Determine the (X, Y) coordinate at the center of the cell enclosing the given text.  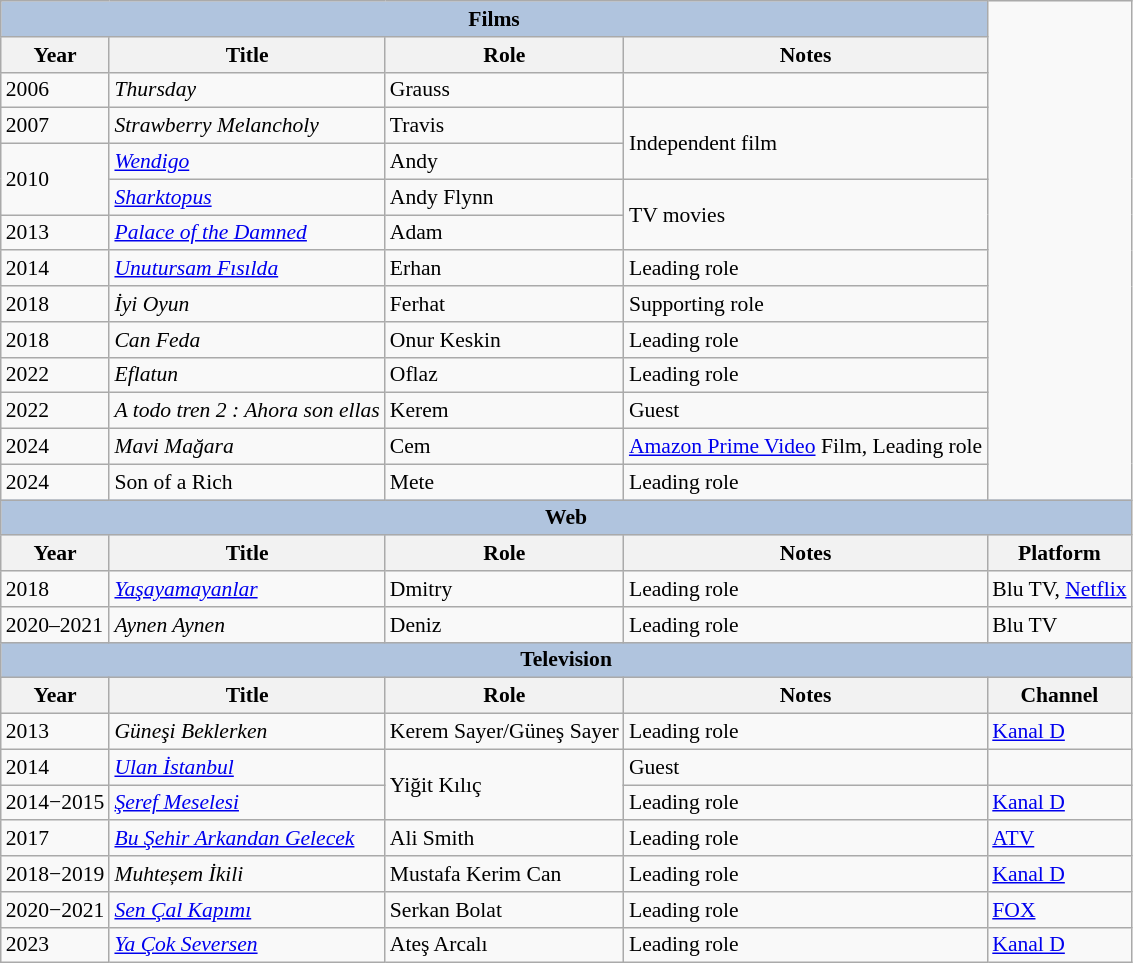
Güneşi Beklerken (246, 732)
İyi Oyun (246, 304)
Andy Flynn (504, 197)
Amazon Prime Video Film, Leading role (806, 447)
Unutursam Fısılda (246, 269)
Mustafa Kerim Can (504, 874)
2014−2015 (56, 803)
2018−2019 (56, 874)
Deniz (504, 625)
Sen Çal Kapımı (246, 910)
Muhteșem İkili (246, 874)
TV movies (806, 214)
Adam (504, 233)
2007 (56, 126)
Yiğit Kılıç (504, 784)
Ulan İstanbul (246, 767)
Şeref Meselesi (246, 803)
Palace of the Damned (246, 233)
Mete (504, 482)
Independent film (806, 144)
Mavi Mağara (246, 447)
Sharktopus (246, 197)
Cem (504, 447)
Ali Smith (504, 839)
FOX (1059, 910)
Strawberry Melancholy (246, 126)
Travis (504, 126)
2020–2021 (56, 625)
Dmitry (504, 589)
Kerem (504, 411)
Kerem Sayer/Güneş Sayer (504, 732)
Ya Çok Seversen (246, 945)
Son of a Rich (246, 482)
Thursday (246, 90)
Ateş Arcalı (504, 945)
Eflatun (246, 375)
Onur Keskin (504, 340)
Platform (1059, 554)
Can Feda (246, 340)
2006 (56, 90)
2023 (56, 945)
Aynen Aynen (246, 625)
Bu Şehir Arkandan Gelecek (246, 839)
Films (494, 19)
2017 (56, 839)
Television (566, 660)
Oflaz (504, 375)
Andy (504, 162)
Supporting role (806, 304)
A todo tren 2 : Ahora son ellas (246, 411)
ATV (1059, 839)
Yaşayamayanlar (246, 589)
Blu TV (1059, 625)
Wendigo (246, 162)
2020−2021 (56, 910)
Ferhat (504, 304)
Erhan (504, 269)
Web (566, 518)
Serkan Bolat (504, 910)
2010 (56, 180)
Channel (1059, 696)
Grauss (504, 90)
Blu TV, Netflix (1059, 589)
